From the cell containing the given text, extract its center point as [x, y] coordinate. 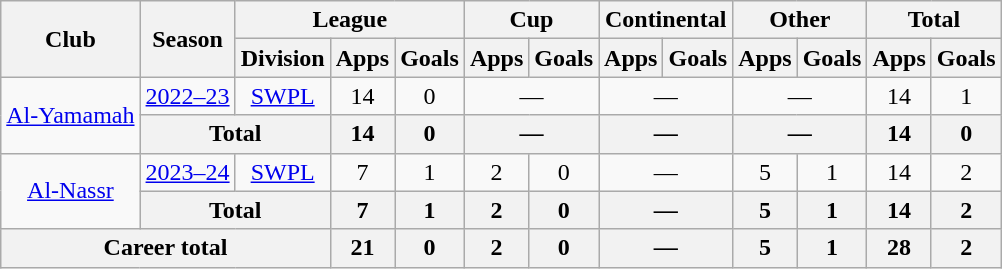
Other [800, 20]
Division [282, 58]
28 [899, 248]
League [350, 20]
Club [70, 39]
Al-Nassr [70, 191]
Career total [166, 248]
Season [188, 39]
Al-Yamamah [70, 115]
2023–24 [188, 172]
Cup [531, 20]
Continental [666, 20]
21 [362, 248]
2022–23 [188, 96]
